Provide the (X, Y) coordinate of the cell's center where the given text is located.  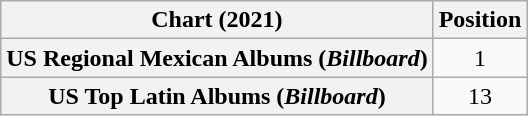
13 (480, 96)
US Regional Mexican Albums (Billboard) (217, 58)
US Top Latin Albums (Billboard) (217, 96)
Chart (2021) (217, 20)
1 (480, 58)
Position (480, 20)
